Detect which cell encompasses the target text, then output its [x, y] center coordinate. 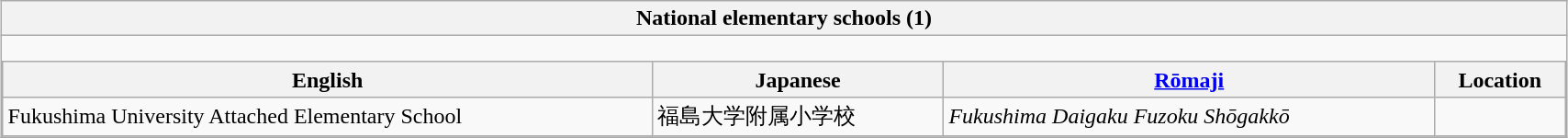
Rōmaji [1190, 79]
English Japanese Rōmaji Location Fukushima University Attached Elementary School 福島大学附属小学校 Fukushima Daigaku Fuzoku Shōgakkō [784, 86]
National elementary schools (1) [784, 18]
Fukushima Daigaku Fuzoku Shōgakkō [1190, 116]
Japanese [798, 79]
Fukushima University Attached Elementary School [327, 116]
Location [1500, 79]
English [327, 79]
福島大学附属小学校 [798, 116]
